Return (x, y) of the center of cell containing provided text 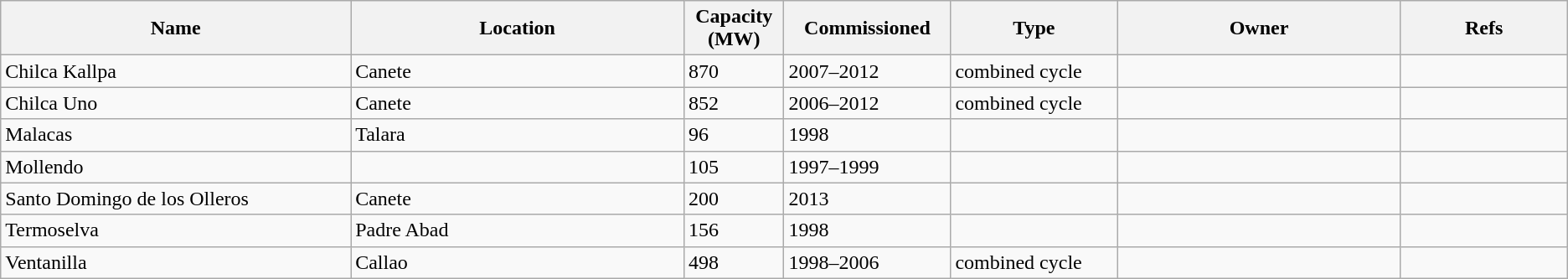
Name (176, 28)
200 (734, 199)
498 (734, 262)
Mollendo (176, 167)
Location (518, 28)
Termoselva (176, 230)
Commissioned (868, 28)
105 (734, 167)
156 (734, 230)
Callao (518, 262)
2006–2012 (868, 103)
Padre Abad (518, 230)
2007–2012 (868, 71)
Ventanilla (176, 262)
Type (1034, 28)
Talara (518, 135)
2013 (868, 199)
96 (734, 135)
852 (734, 103)
870 (734, 71)
Chilca Kallpa (176, 71)
1998–2006 (868, 262)
1997–1999 (868, 167)
Refs (1484, 28)
Malacas (176, 135)
Santo Domingo de los Olleros (176, 199)
Chilca Uno (176, 103)
Capacity (MW) (734, 28)
Owner (1259, 28)
